Find where the given text appears and provide that cell's center as [x, y] coordinate. 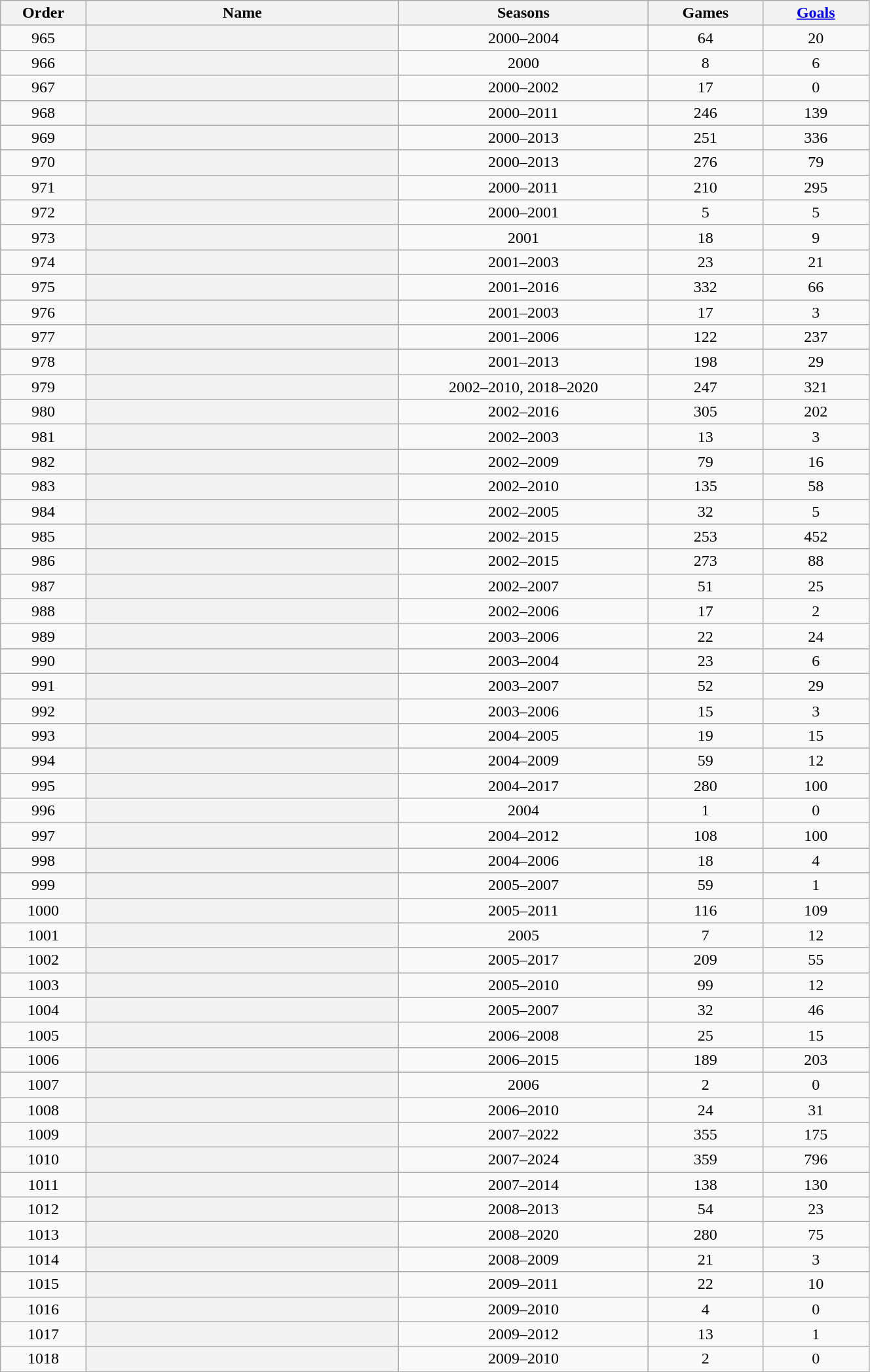
2008–2020 [523, 1234]
995 [43, 786]
987 [43, 586]
989 [43, 636]
2002–2016 [523, 412]
970 [43, 162]
2005–2017 [523, 960]
2006–2008 [523, 1035]
139 [816, 113]
2008–2013 [523, 1210]
971 [43, 187]
992 [43, 711]
975 [43, 287]
55 [816, 960]
276 [706, 162]
295 [816, 187]
2009–2011 [523, 1284]
2006 [523, 1085]
993 [43, 736]
58 [816, 487]
982 [43, 462]
210 [706, 187]
7 [706, 935]
998 [43, 861]
1016 [43, 1309]
2006–2010 [523, 1110]
Games [706, 13]
2007–2024 [523, 1160]
253 [706, 536]
966 [43, 63]
2004–2005 [523, 736]
1002 [43, 960]
983 [43, 487]
138 [706, 1185]
988 [43, 611]
969 [43, 138]
2000 [523, 63]
997 [43, 836]
1005 [43, 1035]
1010 [43, 1160]
2007–2014 [523, 1185]
66 [816, 287]
1013 [43, 1234]
10 [816, 1284]
976 [43, 312]
64 [706, 38]
109 [816, 910]
2000–2001 [523, 212]
1009 [43, 1135]
1006 [43, 1060]
198 [706, 362]
977 [43, 337]
130 [816, 1185]
973 [43, 237]
203 [816, 1060]
986 [43, 561]
Order [43, 13]
2002–2010, 2018–2020 [523, 387]
2001–2006 [523, 337]
9 [816, 237]
796 [816, 1160]
980 [43, 412]
967 [43, 88]
1007 [43, 1085]
2009–2012 [523, 1334]
2005 [523, 935]
2001–2016 [523, 287]
108 [706, 836]
2006–2015 [523, 1060]
2003–2004 [523, 661]
1000 [43, 910]
1014 [43, 1259]
237 [816, 337]
202 [816, 412]
2002–2010 [523, 487]
20 [816, 38]
189 [706, 1060]
2007–2022 [523, 1135]
984 [43, 511]
175 [816, 1135]
99 [706, 985]
2004–2006 [523, 861]
135 [706, 487]
54 [706, 1210]
2000–2004 [523, 38]
2002–2006 [523, 611]
2004–2012 [523, 836]
1004 [43, 1010]
2004–2017 [523, 786]
2002–2009 [523, 462]
2000–2002 [523, 88]
2004–2009 [523, 761]
116 [706, 910]
16 [816, 462]
1011 [43, 1185]
974 [43, 262]
1015 [43, 1284]
1001 [43, 935]
1008 [43, 1110]
999 [43, 885]
985 [43, 536]
2002–2005 [523, 511]
1012 [43, 1210]
359 [706, 1160]
968 [43, 113]
2008–2009 [523, 1259]
209 [706, 960]
19 [706, 736]
990 [43, 661]
321 [816, 387]
2001 [523, 237]
452 [816, 536]
991 [43, 686]
972 [43, 212]
52 [706, 686]
247 [706, 387]
Name [242, 13]
51 [706, 586]
1018 [43, 1359]
46 [816, 1010]
273 [706, 561]
979 [43, 387]
75 [816, 1234]
246 [706, 113]
Seasons [523, 13]
996 [43, 811]
978 [43, 362]
355 [706, 1135]
965 [43, 38]
122 [706, 337]
88 [816, 561]
2003–2007 [523, 686]
994 [43, 761]
2002–2007 [523, 586]
31 [816, 1110]
305 [706, 412]
1003 [43, 985]
332 [706, 287]
8 [706, 63]
336 [816, 138]
981 [43, 437]
2004 [523, 811]
251 [706, 138]
2001–2013 [523, 362]
2005–2010 [523, 985]
2002–2003 [523, 437]
2005–2011 [523, 910]
1017 [43, 1334]
Goals [816, 13]
